Find where the given text appears and provide that cell's center as [X, Y] coordinate. 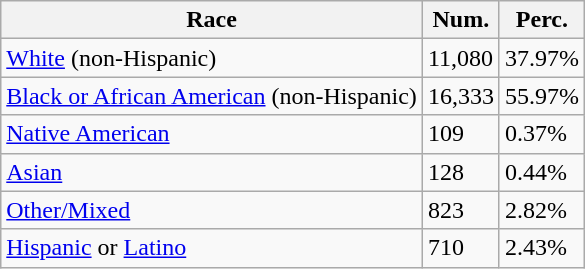
55.97% [542, 96]
Race [212, 20]
11,080 [460, 58]
White (non-Hispanic) [212, 58]
Hispanic or Latino [212, 248]
Perc. [542, 20]
823 [460, 210]
109 [460, 134]
128 [460, 172]
0.37% [542, 134]
16,333 [460, 96]
2.82% [542, 210]
37.97% [542, 58]
0.44% [542, 172]
Other/Mixed [212, 210]
Black or African American (non-Hispanic) [212, 96]
2.43% [542, 248]
Num. [460, 20]
710 [460, 248]
Native American [212, 134]
Asian [212, 172]
